Detect which cell encompasses the target text, then output its [X, Y] center coordinate. 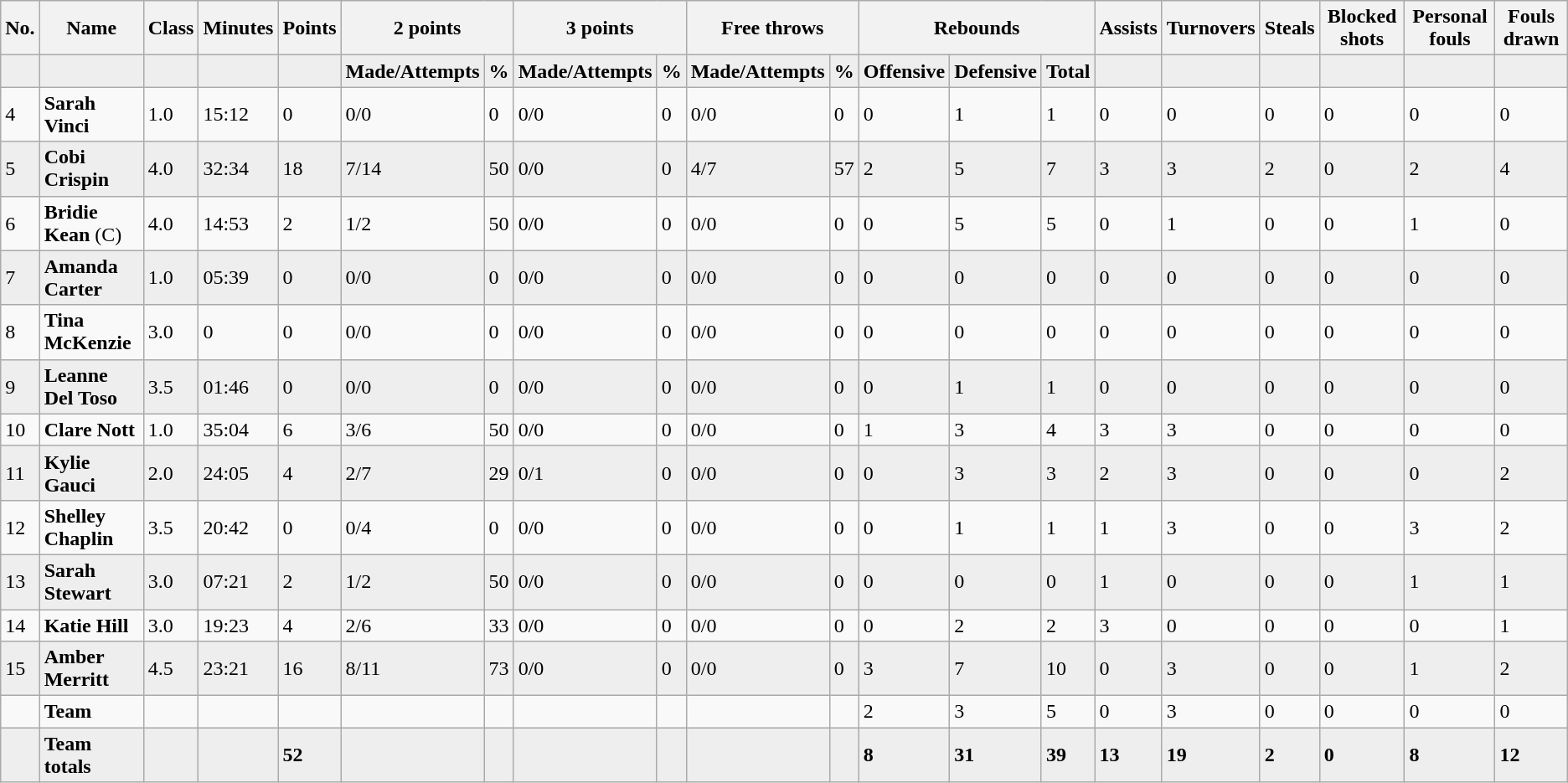
Tina McKenzie [91, 332]
35:04 [238, 430]
01:46 [238, 387]
29 [499, 472]
19:23 [238, 626]
73 [499, 668]
Minutes [238, 28]
4/7 [757, 169]
31 [996, 755]
4.5 [171, 668]
Katie Hill [91, 626]
Steals [1290, 28]
Class [171, 28]
Personal fouls [1450, 28]
Defensive [996, 71]
2/6 [412, 626]
Clare Nott [91, 430]
2/7 [412, 472]
Assists [1128, 28]
Fouls drawn [1531, 28]
57 [844, 169]
No. [20, 28]
Shelley Chaplin [91, 528]
0/4 [412, 528]
Offensive [904, 71]
19 [1211, 755]
18 [310, 169]
Sarah Stewart [91, 581]
Bridie Kean (C) [91, 223]
3 points [600, 28]
Total [1068, 71]
14 [20, 626]
9 [20, 387]
7/14 [412, 169]
33 [499, 626]
16 [310, 668]
2 points [427, 28]
8/11 [412, 668]
Leanne Del Toso [91, 387]
Points [310, 28]
24:05 [238, 472]
Blocked shots [1362, 28]
Team [91, 712]
Kylie Gauci [91, 472]
07:21 [238, 581]
Turnovers [1211, 28]
14:53 [238, 223]
23:21 [238, 668]
11 [20, 472]
Rebounds [977, 28]
Amanda Carter [91, 278]
20:42 [238, 528]
Free throws [772, 28]
39 [1068, 755]
15:12 [238, 114]
Cobi Crispin [91, 169]
Amber Merritt [91, 668]
15 [20, 668]
05:39 [238, 278]
Sarah Vinci [91, 114]
0/1 [585, 472]
52 [310, 755]
Name [91, 28]
3/6 [412, 430]
Team totals [91, 755]
32:34 [238, 169]
2.0 [171, 472]
